Capture the cell that displays the provided text and extract its (X, Y) central coordinate. 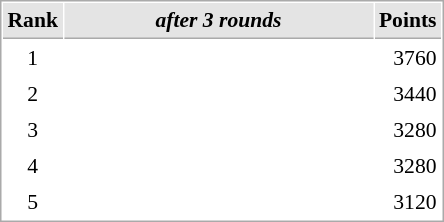
2 (32, 93)
3760 (408, 57)
3120 (408, 201)
5 (32, 201)
3 (32, 129)
Rank (32, 21)
4 (32, 165)
after 3 rounds (218, 21)
Points (408, 21)
1 (32, 57)
3440 (408, 93)
